Determine the [x, y] coordinate at the center of the cell enclosing the given text.  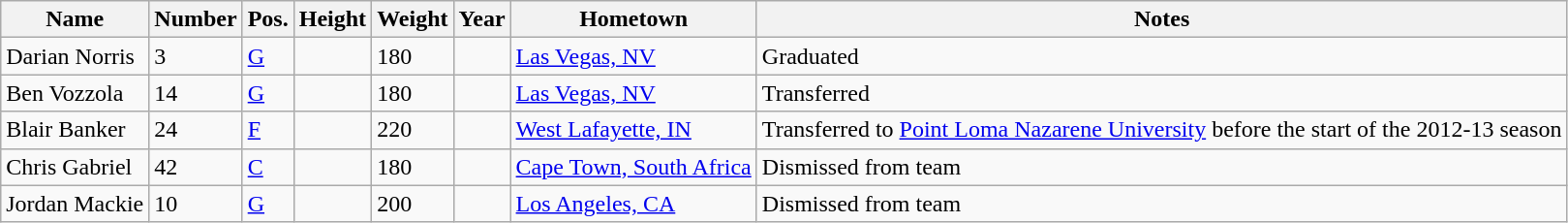
Notes [1162, 19]
Year [482, 19]
Name [76, 19]
Blair Banker [76, 130]
West Lafayette, IN [633, 130]
24 [196, 130]
Chris Gabriel [76, 167]
200 [413, 204]
Graduated [1162, 56]
Jordan Mackie [76, 204]
Los Angeles, CA [633, 204]
Transferred to Point Loma Nazarene University before the start of the 2012-13 season [1162, 130]
Hometown [633, 19]
3 [196, 56]
42 [196, 167]
Cape Town, South Africa [633, 167]
Ben Vozzola [76, 93]
Weight [413, 19]
Transferred [1162, 93]
C [267, 167]
Pos. [267, 19]
14 [196, 93]
Height [332, 19]
Darian Norris [76, 56]
10 [196, 204]
F [267, 130]
Number [196, 19]
220 [413, 130]
